Pinpoint the cell where the given text exists, returning its (X, Y) midpoint coordinate. 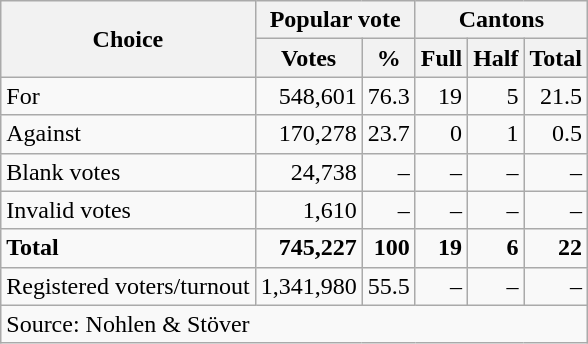
% (388, 58)
745,227 (308, 248)
1,341,980 (308, 286)
100 (388, 248)
170,278 (308, 134)
22 (556, 248)
23.7 (388, 134)
5 (496, 96)
Half (496, 58)
Choice (128, 39)
0.5 (556, 134)
For (128, 96)
1 (496, 134)
6 (496, 248)
24,738 (308, 172)
Against (128, 134)
1,610 (308, 210)
76.3 (388, 96)
Invalid votes (128, 210)
548,601 (308, 96)
Votes (308, 58)
21.5 (556, 96)
Full (441, 58)
Source: Nohlen & Stöver (294, 324)
Registered voters/turnout (128, 286)
Blank votes (128, 172)
Popular vote (335, 20)
Cantons (501, 20)
55.5 (388, 286)
0 (441, 134)
